Locate the cell with the specified text and output its (X, Y) center coordinate. 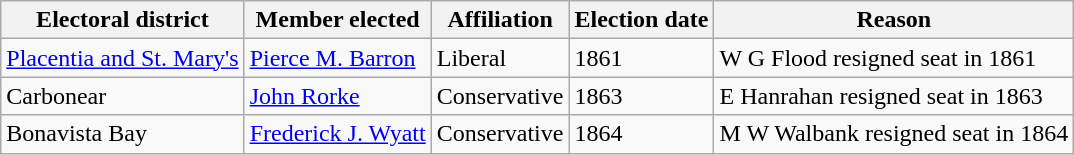
Carbonear (122, 96)
M W Walbank resigned seat in 1864 (894, 134)
W G Flood resigned seat in 1861 (894, 58)
Liberal (500, 58)
1863 (642, 96)
Member elected (338, 20)
Placentia and St. Mary's (122, 58)
Frederick J. Wyatt (338, 134)
E Hanrahan resigned seat in 1863 (894, 96)
Pierce M. Barron (338, 58)
1864 (642, 134)
Bonavista Bay (122, 134)
John Rorke (338, 96)
Electoral district (122, 20)
Election date (642, 20)
Affiliation (500, 20)
Reason (894, 20)
1861 (642, 58)
